Detect which cell encompasses the target text, then output its [x, y] center coordinate. 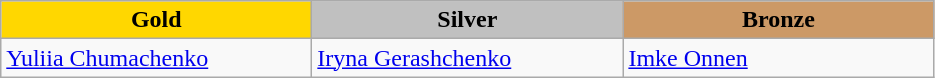
Gold [156, 20]
Imke Onnen [778, 58]
Yuliia Chumachenko [156, 58]
Bronze [778, 20]
Iryna Gerashchenko [468, 58]
Silver [468, 20]
